Return the (x, y) coordinate for the center point of the cell that contains the specified text.  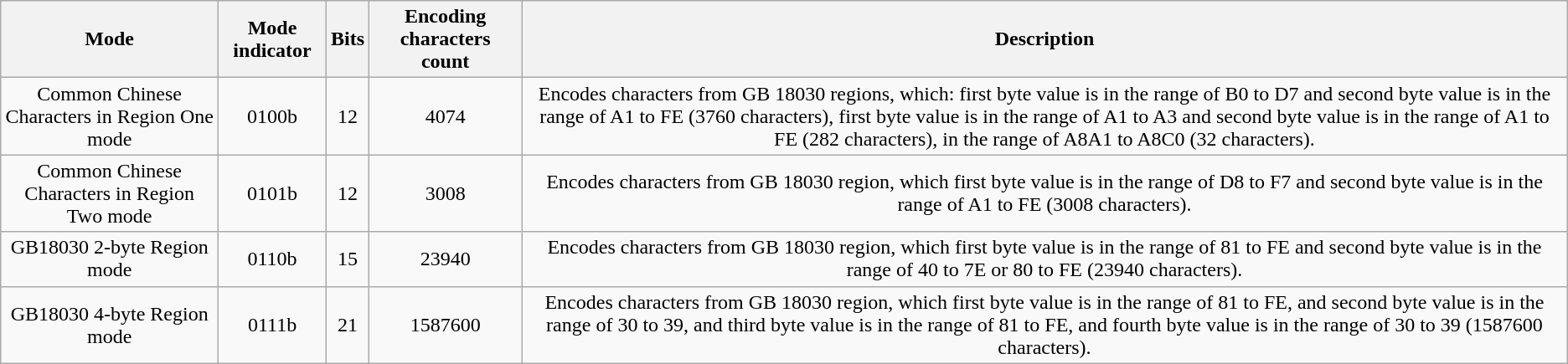
4074 (446, 116)
0100b (273, 116)
Mode (110, 39)
Mode indicator (273, 39)
23940 (446, 259)
GB18030 2-byte Region mode (110, 259)
21 (347, 325)
1587600 (446, 325)
0101b (273, 193)
0111b (273, 325)
Encoding characters count (446, 39)
Description (1045, 39)
Common Chinese Characters in Region Two mode (110, 193)
Bits (347, 39)
3008 (446, 193)
0110b (273, 259)
15 (347, 259)
Common Chinese Characters in Region One mode (110, 116)
GB18030 4-byte Region mode (110, 325)
